Search for the cell housing the specified text and yield its [X, Y] center coordinate. 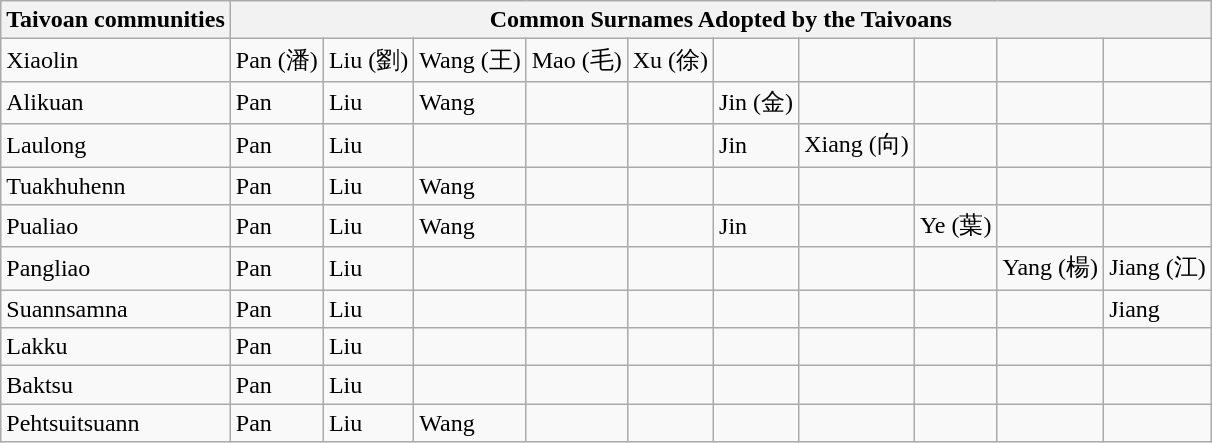
Pehtsuitsuann [116, 423]
Xiang (向) [857, 146]
Wang (王) [470, 60]
Suannsamna [116, 309]
Jin (金) [756, 102]
Baktsu [116, 385]
Common Surnames Adopted by the Taivoans [720, 20]
Pan (潘) [276, 60]
Jiang [1158, 309]
Yang (楊) [1050, 268]
Xiaolin [116, 60]
Laulong [116, 146]
Alikuan [116, 102]
Tuakhuhenn [116, 185]
Xu (徐) [670, 60]
Mao (毛) [576, 60]
Pangliao [116, 268]
Liu (劉) [368, 60]
Lakku [116, 347]
Taivoan communities [116, 20]
Jiang (江) [1158, 268]
Ye (葉) [956, 226]
Pualiao [116, 226]
